Scan for the cell matching the given text and deliver its (x, y) coordinate at center. 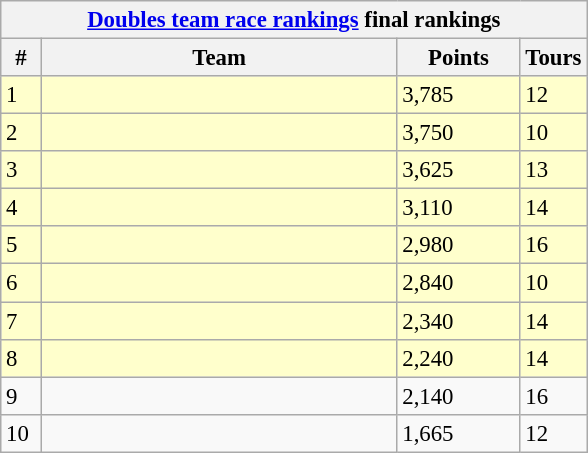
2,980 (458, 245)
1,665 (458, 433)
Doubles team race rankings final rankings (294, 20)
2 (22, 133)
2,140 (458, 396)
1 (22, 95)
# (22, 58)
2,240 (458, 358)
6 (22, 283)
Tours (554, 58)
3,750 (458, 133)
3,110 (458, 208)
3,625 (458, 170)
2,340 (458, 321)
Points (458, 58)
4 (22, 208)
8 (22, 358)
5 (22, 245)
3 (22, 170)
3,785 (458, 95)
7 (22, 321)
2,840 (458, 283)
9 (22, 396)
Team (219, 58)
13 (554, 170)
